Return [X, Y] of the center of cell containing provided text 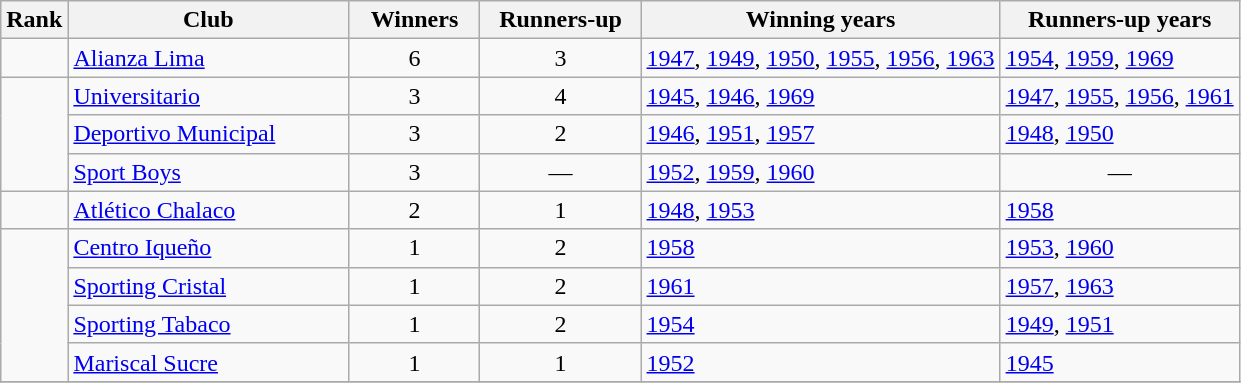
Alianza Lima [208, 58]
1948, 1953 [820, 210]
Centro Iqueño [208, 248]
Sporting Tabaco [208, 324]
Sport Boys [208, 172]
1947, 1949, 1950, 1955, 1956, 1963 [820, 58]
1945 [1120, 362]
1957, 1963 [1120, 286]
1952 [820, 362]
Rank [34, 20]
1961 [820, 286]
Universitario [208, 96]
1947, 1955, 1956, 1961 [1120, 96]
Runners-up years [1120, 20]
1948, 1950 [1120, 134]
1953, 1960 [1120, 248]
4 [560, 96]
1954, 1959, 1969 [1120, 58]
Mariscal Sucre [208, 362]
Club [208, 20]
Deportivo Municipal [208, 134]
6 [414, 58]
Winners [414, 20]
Winning years [820, 20]
Atlético Chalaco [208, 210]
1945, 1946, 1969 [820, 96]
1946, 1951, 1957 [820, 134]
Runners-up [560, 20]
1949, 1951 [1120, 324]
1954 [820, 324]
1952, 1959, 1960 [820, 172]
Sporting Cristal [208, 286]
